Capture the cell that displays the provided text and extract its [x, y] central coordinate. 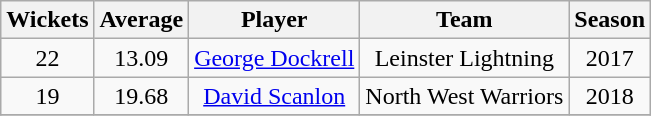
2017 [610, 58]
Leinster Lightning [464, 58]
Team [464, 20]
Average [142, 20]
13.09 [142, 58]
David Scanlon [274, 96]
North West Warriors [464, 96]
Player [274, 20]
19.68 [142, 96]
22 [48, 58]
19 [48, 96]
2018 [610, 96]
Wickets [48, 20]
George Dockrell [274, 58]
Season [610, 20]
